Capture the cell that displays the provided text and extract its (X, Y) central coordinate. 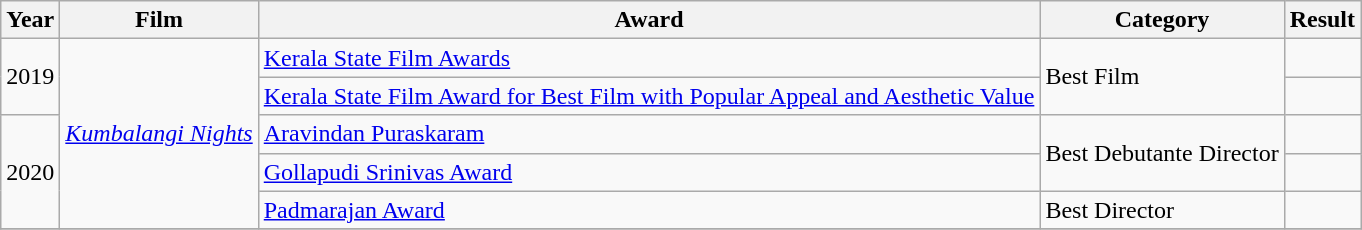
Award (649, 20)
Film (159, 20)
Category (1162, 20)
2019 (30, 77)
Result (1322, 20)
Best Film (1162, 77)
Kerala State Film Award for Best Film with Popular Appeal and Aesthetic Value (649, 96)
Best Debutante Director (1162, 153)
Gollapudi Srinivas Award (649, 172)
2020 (30, 172)
Year (30, 20)
Kumbalangi Nights (159, 134)
Best Director (1162, 210)
Aravindan Puraskaram (649, 134)
Kerala State Film Awards (649, 58)
Padmarajan Award (649, 210)
